From the cell containing the given text, extract its center point as [x, y] coordinate. 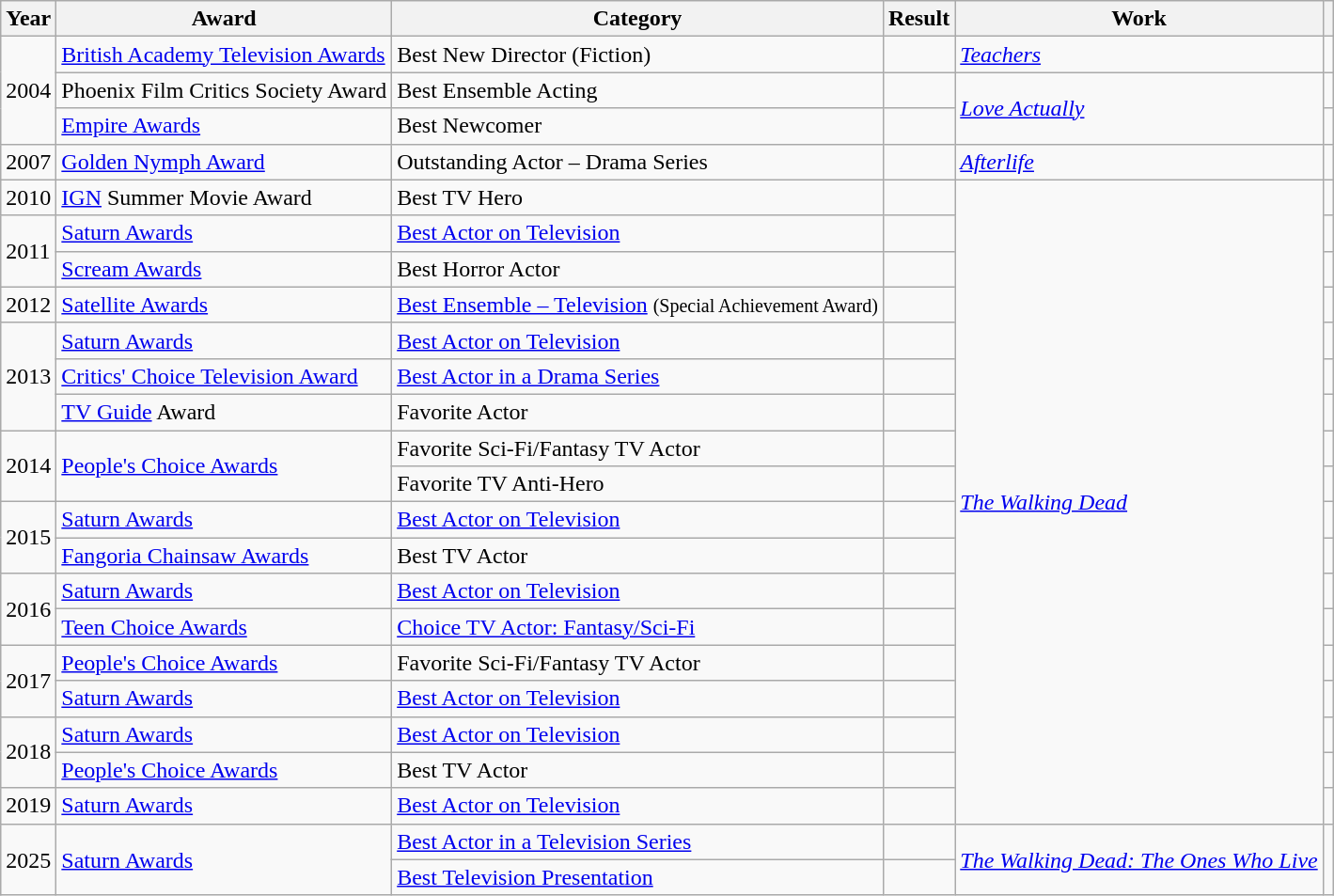
IGN Summer Movie Award [224, 197]
Teachers [1139, 55]
Best Ensemble Acting [637, 90]
Best Newcomer [637, 126]
2012 [28, 305]
Best Actor in a Drama Series [637, 376]
Favorite TV Anti-Hero [637, 484]
Category [637, 19]
Teen Choice Awards [224, 627]
British Academy Television Awards [224, 55]
Best TV Hero [637, 197]
The Walking Dead: The Ones Who Live [1139, 859]
Afterlife [1139, 162]
The Walking Dead [1139, 502]
Best Television Presentation [637, 877]
Best Actor in a Television Series [637, 841]
2018 [28, 752]
Golden Nymph Award [224, 162]
Best Ensemble – Television (Special Achievement Award) [637, 305]
Favorite Actor [637, 412]
Work [1139, 19]
2007 [28, 162]
Best New Director (Fiction) [637, 55]
Year [28, 19]
2004 [28, 90]
Award [224, 19]
Empire Awards [224, 126]
2025 [28, 859]
2016 [28, 609]
Scream Awards [224, 269]
2015 [28, 538]
2010 [28, 197]
Outstanding Actor – Drama Series [637, 162]
TV Guide Award [224, 412]
2013 [28, 376]
Best Horror Actor [637, 269]
2014 [28, 466]
2017 [28, 681]
2011 [28, 251]
Critics' Choice Television Award [224, 376]
2019 [28, 806]
Fangoria Chainsaw Awards [224, 556]
Satellite Awards [224, 305]
Result [918, 19]
Phoenix Film Critics Society Award [224, 90]
Choice TV Actor: Fantasy/Sci-Fi [637, 627]
Love Actually [1139, 108]
